Return [x, y] of the center of cell containing provided text 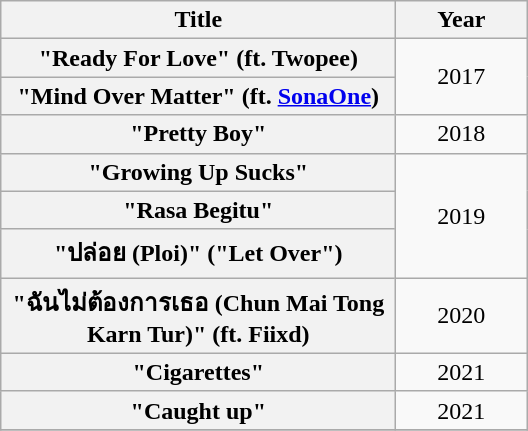
2019 [462, 216]
"Rasa Begitu" [198, 210]
"Growing Up Sucks" [198, 172]
2020 [462, 316]
"Ready For Love" (ft. Twopee) [198, 58]
"Mind Over Matter" (ft. SonaOne) [198, 96]
"Pretty Boy" [198, 134]
Title [198, 20]
2017 [462, 77]
2018 [462, 134]
"ฉันไม่ต้องการเธอ (Chun Mai Tong Karn Tur)" (ft. Fiixd) [198, 316]
"Cigarettes" [198, 372]
"ปล่อย (Ploi)" ("Let Over") [198, 254]
"Caught up" [198, 410]
Year [462, 20]
